Return the (X, Y) coordinate for the center point of the cell that contains the specified text.  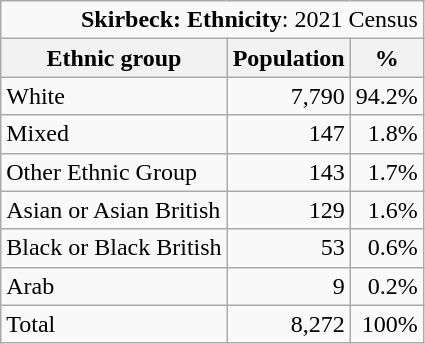
1.6% (386, 210)
8,272 (288, 324)
White (114, 96)
0.6% (386, 248)
Skirbeck: Ethnicity: 2021 Census (212, 20)
94.2% (386, 96)
Mixed (114, 134)
143 (288, 172)
0.2% (386, 286)
9 (288, 286)
Other Ethnic Group (114, 172)
1.7% (386, 172)
100% (386, 324)
53 (288, 248)
Asian or Asian British (114, 210)
% (386, 58)
1.8% (386, 134)
Total (114, 324)
147 (288, 134)
Arab (114, 286)
Population (288, 58)
129 (288, 210)
Ethnic group (114, 58)
7,790 (288, 96)
Black or Black British (114, 248)
